Pinpoint the cell where the given text exists, returning its (X, Y) midpoint coordinate. 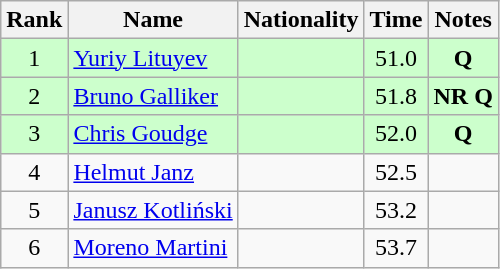
Yuriy Lituyev (153, 58)
Bruno Galliker (153, 96)
Rank (34, 20)
Chris Goudge (153, 134)
53.2 (396, 210)
Name (153, 20)
6 (34, 248)
Nationality (301, 20)
51.0 (396, 58)
4 (34, 172)
Moreno Martini (153, 248)
52.5 (396, 172)
Helmut Janz (153, 172)
3 (34, 134)
1 (34, 58)
53.7 (396, 248)
52.0 (396, 134)
Janusz Kotliński (153, 210)
Notes (463, 20)
Time (396, 20)
2 (34, 96)
NR Q (463, 96)
5 (34, 210)
51.8 (396, 96)
